Detect which cell encompasses the target text, then output its [x, y] center coordinate. 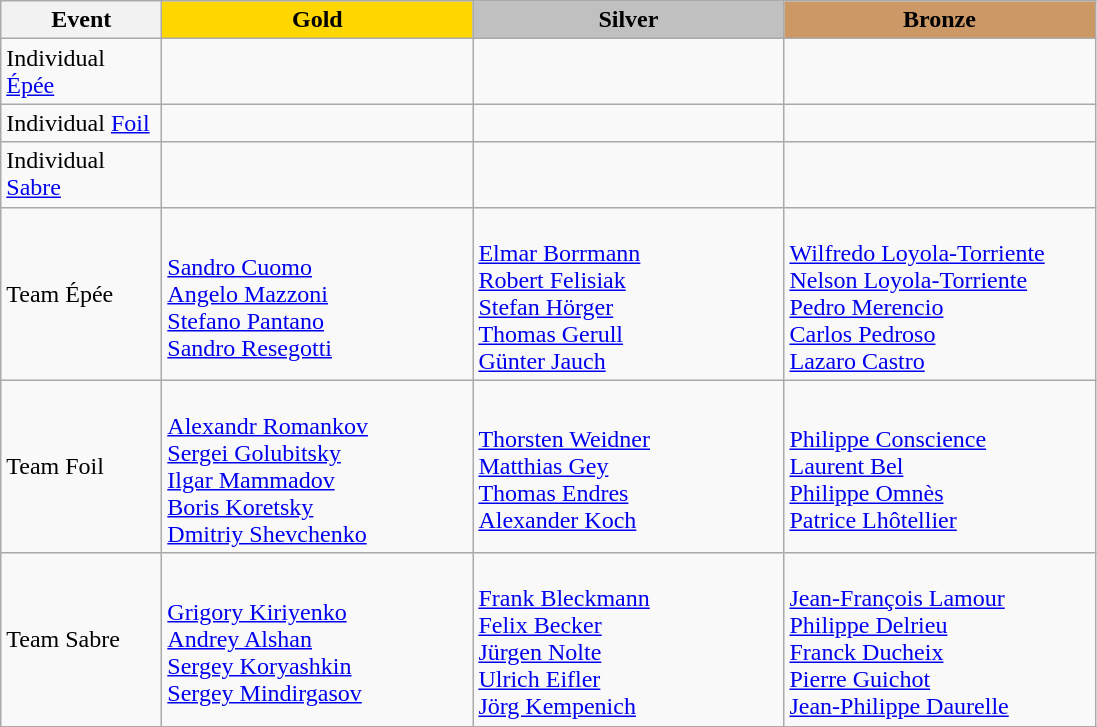
Team Sabre [82, 640]
Elmar BorrmannRobert FelisiakStefan HörgerThomas GerullGünter Jauch [628, 294]
Jean-François LamourPhilippe DelrieuFranck DucheixPierre GuichotJean-Philippe Daurelle [940, 640]
Gold [318, 20]
Wilfredo Loyola-TorrienteNelson Loyola-TorrientePedro MerencioCarlos PedrosoLazaro Castro [940, 294]
Event [82, 20]
Sandro CuomoAngelo MazzoniStefano PantanoSandro Resegotti [318, 294]
Alexandr RomankovSergei GolubitskyIlgar MammadovBoris KoretskyDmitriy Shevchenko [318, 466]
Silver [628, 20]
Individual Foil [82, 123]
Thorsten WeidnerMatthias GeyThomas EndresAlexander Koch [628, 466]
Team Foil [82, 466]
Grigory KiriyenkoAndrey AlshanSergey KoryashkinSergey Mindirgasov [318, 640]
Individual Sabre [82, 174]
Individual Épée [82, 72]
Bronze [940, 20]
Team Épée [82, 294]
Philippe ConscienceLaurent BelPhilippe OmnèsPatrice Lhôtellier [940, 466]
Frank BleckmannFelix BeckerJürgen NolteUlrich EiflerJörg Kempenich [628, 640]
